Search for the cell housing the specified text and yield its (X, Y) center coordinate. 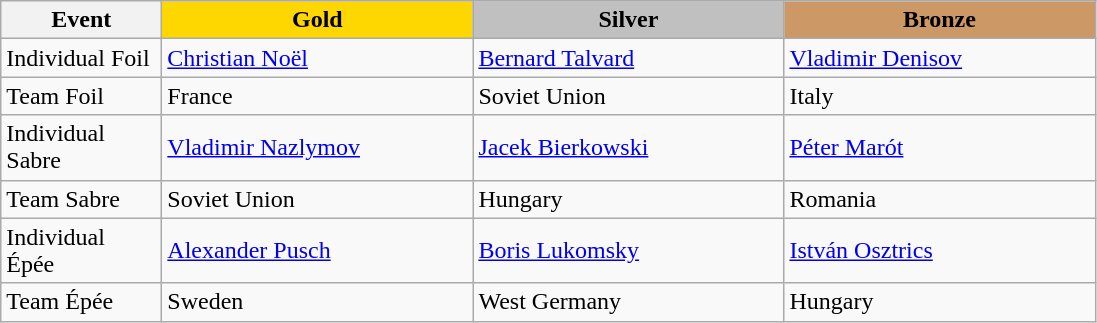
Bronze (940, 20)
Bernard Talvard (628, 58)
Vladimir Denisov (940, 58)
Team Foil (82, 96)
Individual Foil (82, 58)
Individual Épée (82, 250)
Boris Lukomsky (628, 250)
Silver (628, 20)
Sweden (318, 302)
Christian Noël (318, 58)
Jacek Bierkowski (628, 148)
France (318, 96)
Team Sabre (82, 199)
Individual Sabre (82, 148)
Event (82, 20)
Romania (940, 199)
West Germany (628, 302)
Gold (318, 20)
Alexander Pusch (318, 250)
Italy (940, 96)
István Osztrics (940, 250)
Team Épée (82, 302)
Vladimir Nazlymov (318, 148)
Péter Marót (940, 148)
